Extract the [x, y] coordinate from the center of the cell holding the provided text.  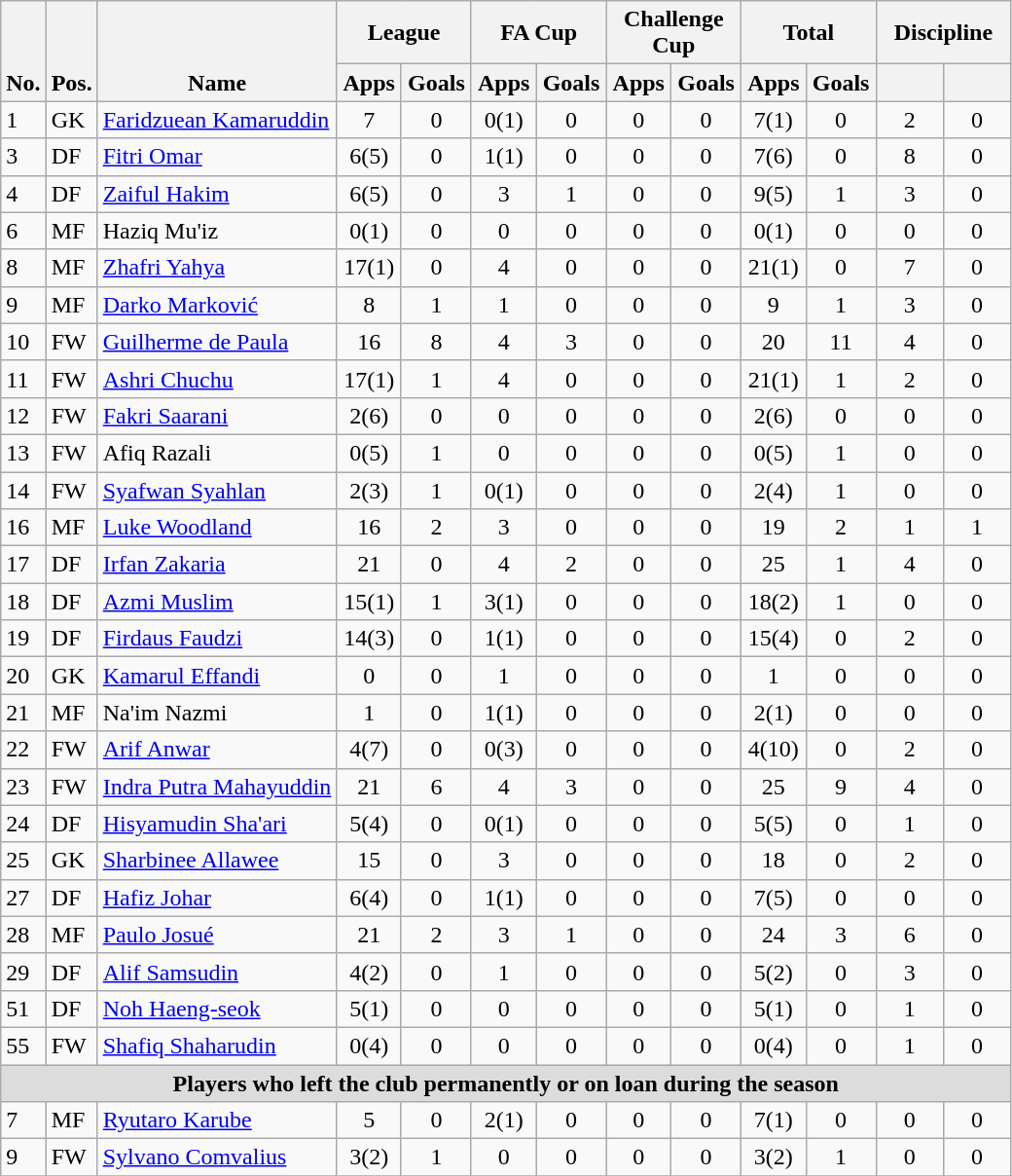
Faridzuean Kamaruddin [217, 120]
15 [370, 861]
5(2) [775, 972]
Na'im Nazmi [217, 713]
Guilherme de Paula [217, 342]
Kamarul Effandi [217, 676]
League [405, 33]
29 [23, 972]
Darko Marković [217, 305]
3(1) [504, 602]
14(3) [370, 639]
Fitri Omar [217, 157]
Sylvano Comvalius [217, 1158]
Azmi Muslim [217, 602]
Players who left the club permanently or on loan during the season [506, 1084]
Hisyamudin Sha'ari [217, 824]
5(5) [775, 824]
2(4) [775, 490]
Firdaus Faudzi [217, 639]
Fakri Saarani [217, 416]
Shafiq Shaharudin [217, 1046]
22 [23, 750]
Alif Samsudin [217, 972]
0(3) [504, 750]
27 [23, 898]
Irfan Zakaria [217, 565]
Arif Anwar [217, 750]
Haziq Mu'iz [217, 231]
Discipline [944, 33]
18(2) [775, 602]
15(1) [370, 602]
Ashri Chuchu [217, 379]
Sharbinee Allawee [217, 861]
15(4) [775, 639]
Noh Haeng-seok [217, 1009]
Hafiz Johar [217, 898]
FA Cup [539, 33]
13 [23, 453]
7(5) [775, 898]
Zaiful Hakim [217, 194]
23 [23, 787]
Ryutaro Karube [217, 1121]
6(4) [370, 898]
7(6) [775, 157]
4(10) [775, 750]
Afiq Razali [217, 453]
51 [23, 1009]
Total [810, 33]
28 [23, 935]
14 [23, 490]
55 [23, 1046]
Indra Putra Mahayuddin [217, 787]
Syafwan Syahlan [217, 490]
4(2) [370, 972]
Challenge Cup [673, 33]
2(3) [370, 490]
4(7) [370, 750]
12 [23, 416]
Name [217, 51]
Pos. [72, 51]
Luke Woodland [217, 528]
Zhafri Yahya [217, 268]
5(4) [370, 824]
17 [23, 565]
10 [23, 342]
9(5) [775, 194]
Paulo Josué [217, 935]
5 [370, 1121]
No. [23, 51]
